Find where the given text appears and provide that cell's center as [x, y] coordinate. 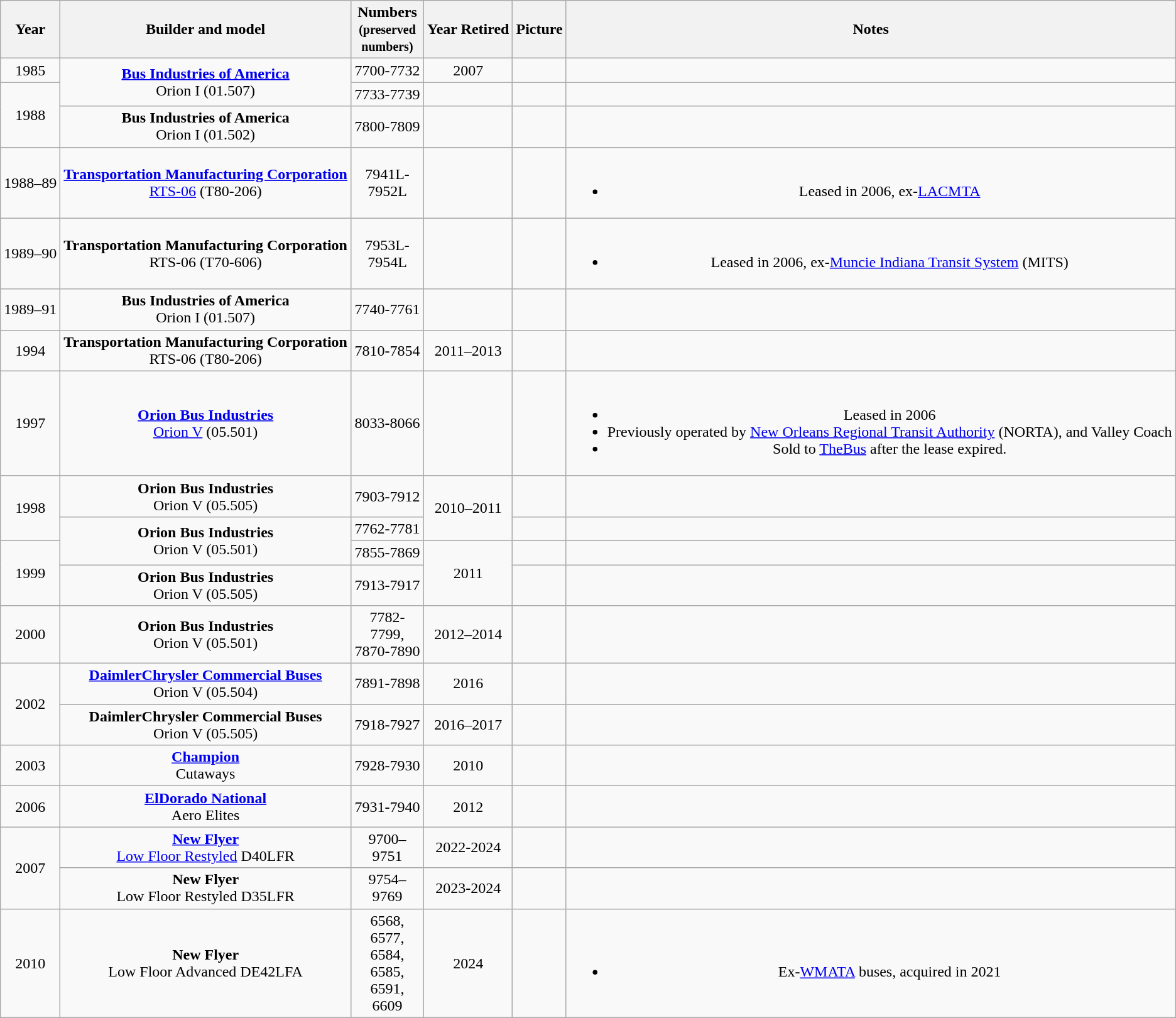
Leased in 2006, ex-LACMTA [871, 182]
2016–2017 [469, 725]
7903-7912 [387, 496]
Numbers(preserved numbers) [387, 30]
ChampionCutaways [206, 765]
2012–2014 [469, 635]
1989–91 [30, 309]
2011 [469, 573]
2003 [30, 765]
1998 [30, 508]
7918-7927 [387, 725]
7913-7917 [387, 584]
1989–90 [30, 254]
1997 [30, 424]
8033-8066 [387, 424]
7762-7781 [387, 528]
1988–89 [30, 182]
2000 [30, 635]
Year Retired [469, 30]
Picture [539, 30]
Leased in 2006, ex-Muncie Indiana Transit System (MITS) [871, 254]
7733-7739 [387, 94]
New FlyerLow Floor Restyled D40LFR [206, 847]
2023-2024 [469, 889]
Notes [871, 30]
New Flyer Low Floor Advanced DE42LFA [206, 963]
7928-7930 [387, 765]
DaimlerChrysler Commercial BusesOrion V (05.505) [206, 725]
Ex-WMATA buses, acquired in 2021 [871, 963]
7782-7799, 7870-7890 [387, 635]
Bus Industries of AmericaOrion I (01.502) [206, 127]
2016 [469, 684]
2012 [469, 807]
Transportation Manufacturing CorporationRTS-06 (T70-606) [206, 254]
7855-7869 [387, 552]
7800-7809 [387, 127]
6568, 6577, 6584, 6585, 6591, 6609 [387, 963]
2002 [30, 704]
7941L-7952L [387, 182]
7953L-7954L [387, 254]
New Flyer Low Floor Restyled D35LFR [206, 889]
Leased in 2006Previously operated by New Orleans Regional Transit Authority (NORTA), and Valley CoachSold to TheBus after the lease expired. [871, 424]
DaimlerChrysler Commercial BusesOrion V (05.504) [206, 684]
1988 [30, 114]
9754–9769 [387, 889]
Year [30, 30]
2010–2011 [469, 508]
7740-7761 [387, 309]
ElDorado NationalAero Elites [206, 807]
1994 [30, 351]
1985 [30, 70]
2006 [30, 807]
7891-7898 [387, 684]
1999 [30, 573]
9700–9751 [387, 847]
Builder and model [206, 30]
7810-7854 [387, 351]
2024 [469, 963]
2011–2013 [469, 351]
2022-2024 [469, 847]
7700-7732 [387, 70]
7931-7940 [387, 807]
